Search for the cell housing the specified text and yield its (X, Y) center coordinate. 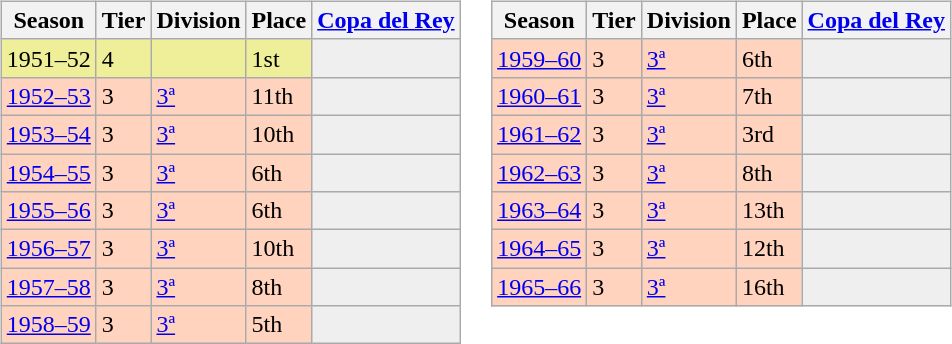
1965–66 (540, 287)
1951–52 (48, 58)
11th (279, 96)
1959–60 (540, 58)
1952–53 (48, 96)
1964–65 (540, 249)
1955–56 (48, 211)
1963–64 (540, 211)
1962–63 (540, 173)
1954–55 (48, 173)
13th (769, 211)
3rd (769, 134)
4 (124, 58)
5th (279, 325)
1st (279, 58)
16th (769, 287)
12th (769, 249)
1957–58 (48, 287)
1960–61 (540, 96)
1953–54 (48, 134)
1958–59 (48, 325)
7th (769, 96)
1956–57 (48, 249)
1961–62 (540, 134)
